Search for the cell housing the specified text and yield its [x, y] center coordinate. 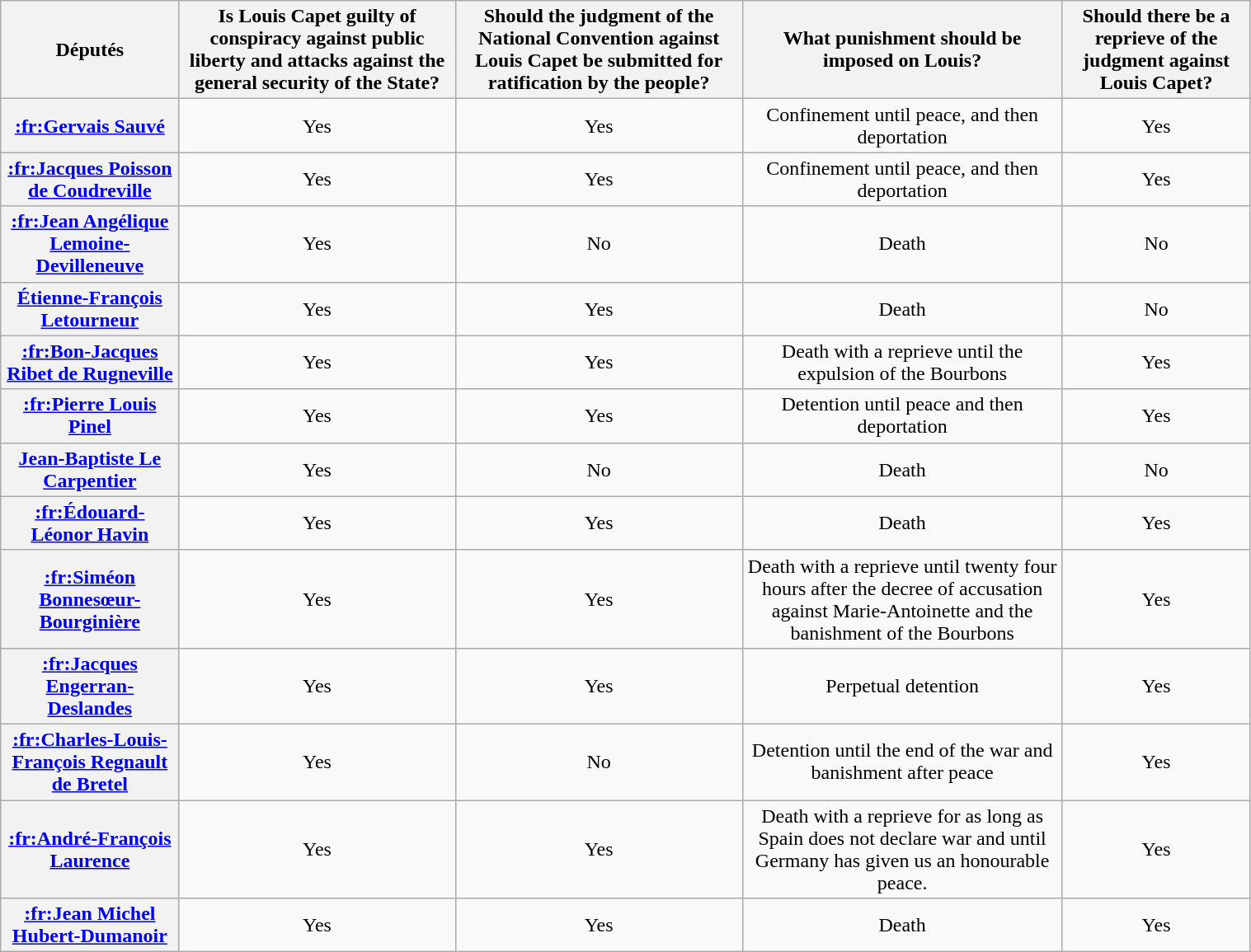
:fr:André-François Laurence [90, 849]
Should there be a reprieve of the judgment against Louis Capet? [1156, 49]
Perpetual detention [902, 686]
Jean-Baptiste Le Carpentier [90, 470]
:fr:Charles-Louis-François Regnault de Bretel [90, 762]
Death with a reprieve for as long as Spain does not declare war and until Germany has given us an honourable peace. [902, 849]
:fr:Gervais Sauvé [90, 125]
:fr:Jacques Engerran-Deslandes [90, 686]
Death with a reprieve until the expulsion of the Bourbons [902, 363]
:fr:Jean Michel Hubert-Dumanoir [90, 925]
:fr:Pierre Louis Pinel [90, 415]
:fr:Jean Angélique Lemoine-Devilleneuve [90, 244]
Death with a reprieve until twenty four hours after the decree of accusation against Marie-Antoinette and the banishment of the Bourbons [902, 598]
Députés [90, 49]
:fr:Édouard-Léonor Havin [90, 523]
:fr:Bon-Jacques Ribet de Rugneville [90, 363]
What punishment should be imposed on Louis? [902, 49]
Detention until peace and then deportation [902, 415]
Should the judgment of the National Convention against Louis Capet be submitted for ratification by the people? [599, 49]
Étienne-François Letourneur [90, 308]
:fr:Jacques Poisson de Coudreville [90, 180]
Detention until the end of the war and banishment after peace [902, 762]
Is Louis Capet guilty of conspiracy against public liberty and attacks against the general security of the State? [317, 49]
:fr:Siméon Bonnesœur-Bourginière [90, 598]
